Determine the (X, Y) coordinate at the center of the cell enclosing the given text.  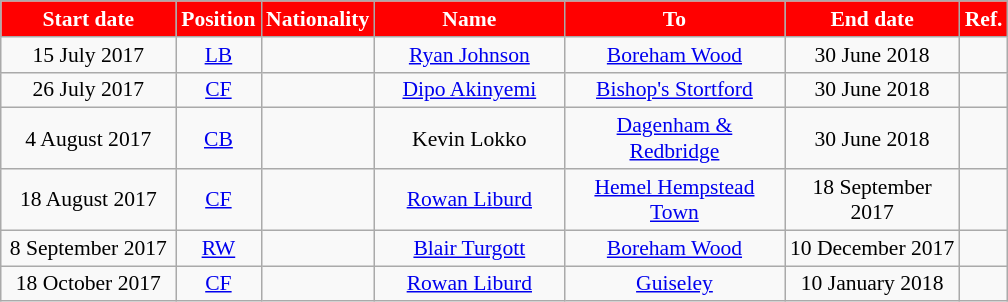
RW (218, 248)
Ref. (984, 19)
18 September 2017 (872, 200)
Dagenham & Redbridge (674, 138)
15 July 2017 (88, 55)
Name (469, 19)
10 December 2017 (872, 248)
Position (218, 19)
CB (218, 138)
Ryan Johnson (469, 55)
8 September 2017 (88, 248)
Start date (88, 19)
Blair Turgott (469, 248)
To (674, 19)
18 August 2017 (88, 200)
Nationality (318, 19)
Bishop's Stortford (674, 90)
End date (872, 19)
18 October 2017 (88, 284)
LB (218, 55)
10 January 2018 (872, 284)
Hemel Hempstead Town (674, 200)
4 August 2017 (88, 138)
Dipo Akinyemi (469, 90)
26 July 2017 (88, 90)
Guiseley (674, 284)
Kevin Lokko (469, 138)
